For the text-containing cell, return its midpoint in (x, y) coordinate format. 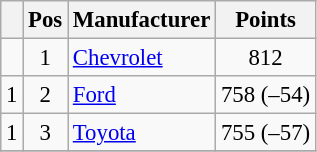
2 (46, 95)
755 (–57) (266, 133)
Chevrolet (142, 58)
Toyota (142, 133)
Pos (46, 20)
Ford (142, 95)
3 (46, 133)
812 (266, 58)
Points (266, 20)
Manufacturer (142, 20)
758 (–54) (266, 95)
